Find where the given text appears and provide that cell's center as (x, y) coordinate. 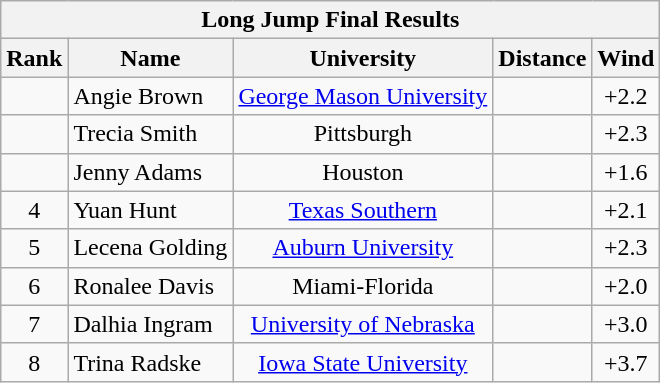
+3.0 (626, 324)
George Mason University (363, 96)
Yuan Hunt (150, 210)
University (363, 58)
Iowa State University (363, 362)
8 (34, 362)
Auburn University (363, 248)
Texas Southern (363, 210)
7 (34, 324)
Dalhia Ingram (150, 324)
Jenny Adams (150, 172)
Trina Radske (150, 362)
5 (34, 248)
Rank (34, 58)
Miami-Florida (363, 286)
4 (34, 210)
+1.6 (626, 172)
Name (150, 58)
Ronalee Davis (150, 286)
Distance (542, 58)
Long Jump Final Results (330, 20)
+2.0 (626, 286)
+2.1 (626, 210)
Wind (626, 58)
6 (34, 286)
Pittsburgh (363, 134)
Lecena Golding (150, 248)
+2.2 (626, 96)
Trecia Smith (150, 134)
+3.7 (626, 362)
Houston (363, 172)
University of Nebraska (363, 324)
Angie Brown (150, 96)
